Output the (X, Y) coordinate of the center of the cell containing the given text.  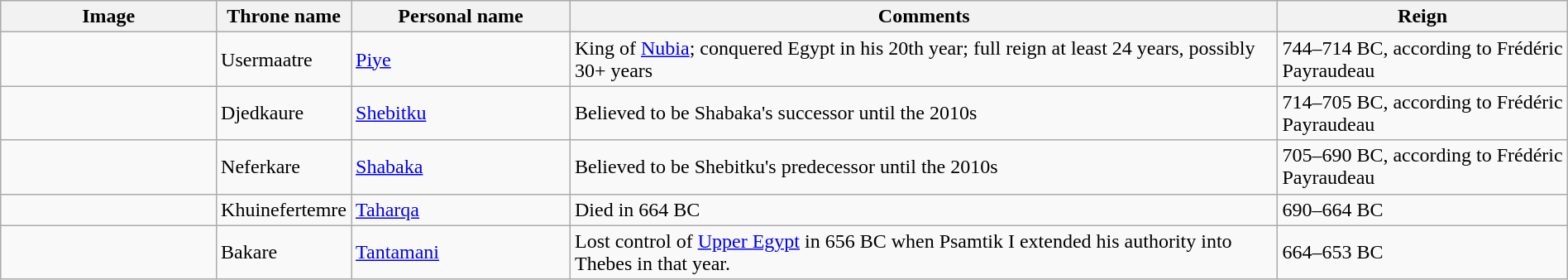
Throne name (284, 17)
Khuinefertemre (284, 210)
Taharqa (461, 210)
Neferkare (284, 167)
714–705 BC, according to Frédéric Payraudeau (1422, 113)
Reign (1422, 17)
Believed to be Shebitku's predecessor until the 2010s (923, 167)
Image (109, 17)
Comments (923, 17)
Believed to be Shabaka's successor until the 2010s (923, 113)
Died in 664 BC (923, 210)
Piye (461, 60)
664–653 BC (1422, 252)
Lost control of Upper Egypt in 656 BC when Psamtik I extended his authority into Thebes in that year. (923, 252)
Personal name (461, 17)
King of Nubia; conquered Egypt in his 20th year; full reign at least 24 years, possibly 30+ years (923, 60)
Shebitku (461, 113)
Shabaka (461, 167)
690–664 BC (1422, 210)
744–714 BC, according to Frédéric Payraudeau (1422, 60)
Usermaatre (284, 60)
Djedkaure (284, 113)
705–690 BC, according to Frédéric Payraudeau (1422, 167)
Tantamani (461, 252)
Bakare (284, 252)
